Search for the cell housing the specified text and yield its [x, y] center coordinate. 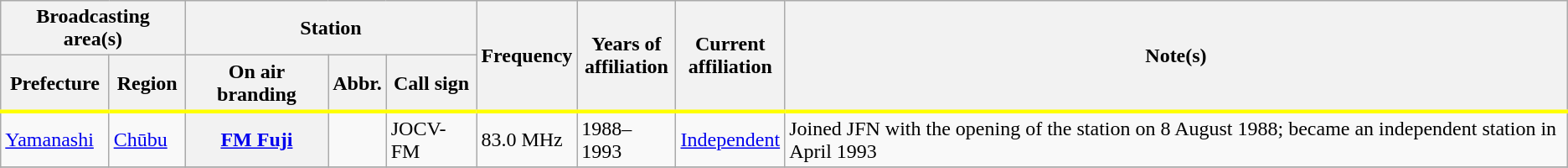
FM Fuji [256, 139]
Chūbu [147, 139]
Note(s) [1176, 56]
Independent [730, 139]
Years ofaffiliation [627, 56]
Frequency [527, 56]
Abbr. [358, 84]
On air branding [256, 84]
1988–1993 [627, 139]
Prefecture [55, 84]
JOCV-FM [431, 139]
Broadcasting area(s) [93, 29]
Yamanashi [55, 139]
Station [331, 29]
Region [147, 84]
Joined JFN with the opening of the station on 8 August 1988; became an independent station in April 1993 [1176, 139]
83.0 MHz [527, 139]
Currentaffiliation [730, 56]
Call sign [431, 84]
